Return the [X, Y] coordinate for the center point of the cell that contains the specified text.  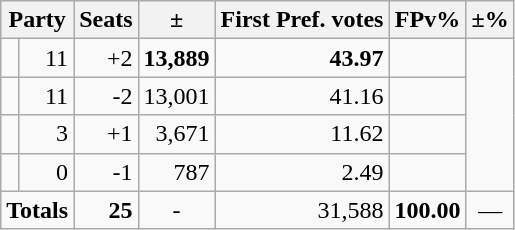
25 [106, 210]
43.97 [302, 58]
- [176, 210]
31,588 [302, 210]
± [176, 20]
13,889 [176, 58]
+1 [106, 134]
3 [46, 134]
Party [38, 20]
41.16 [302, 96]
First Pref. votes [302, 20]
-1 [106, 172]
13,001 [176, 96]
3,671 [176, 134]
787 [176, 172]
±% [490, 20]
0 [46, 172]
100.00 [428, 210]
2.49 [302, 172]
FPv% [428, 20]
Seats [106, 20]
Totals [38, 210]
11.62 [302, 134]
-2 [106, 96]
+2 [106, 58]
— [490, 210]
